Locate the cell with the specified text and output its (x, y) center coordinate. 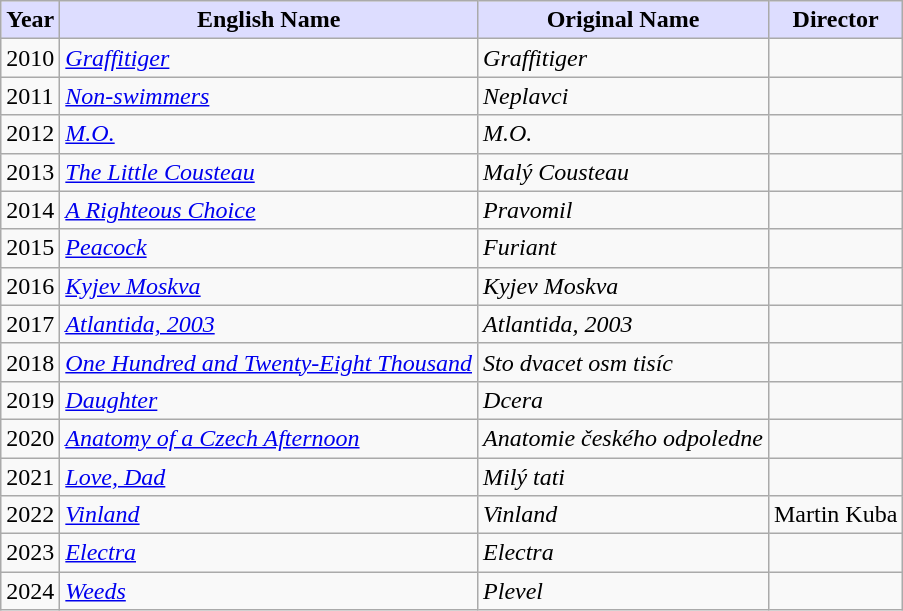
One Hundred and Twenty-Eight Thousand (269, 362)
Original Name (624, 20)
Peacock (269, 248)
2015 (30, 248)
Weeds (269, 591)
Pravomil (624, 210)
Dcera (624, 400)
Milý tati (624, 477)
2018 (30, 362)
A Righteous Choice (269, 210)
2021 (30, 477)
2020 (30, 438)
Director (835, 20)
Anatomy of a Czech Afternoon (269, 438)
Sto dvacet osm tisíc (624, 362)
2011 (30, 96)
English Name (269, 20)
Furiant (624, 248)
The Little Cousteau (269, 172)
Year (30, 20)
Anatomie českého odpoledne (624, 438)
2019 (30, 400)
Malý Cousteau (624, 172)
2012 (30, 134)
2017 (30, 324)
2023 (30, 553)
Non-swimmers (269, 96)
Daughter (269, 400)
2016 (30, 286)
Neplavci (624, 96)
2024 (30, 591)
Plevel (624, 591)
2014 (30, 210)
Martin Kuba (835, 515)
2010 (30, 58)
Love, Dad (269, 477)
2013 (30, 172)
2022 (30, 515)
